Determine the (X, Y) coordinate at the center of the cell enclosing the given text.  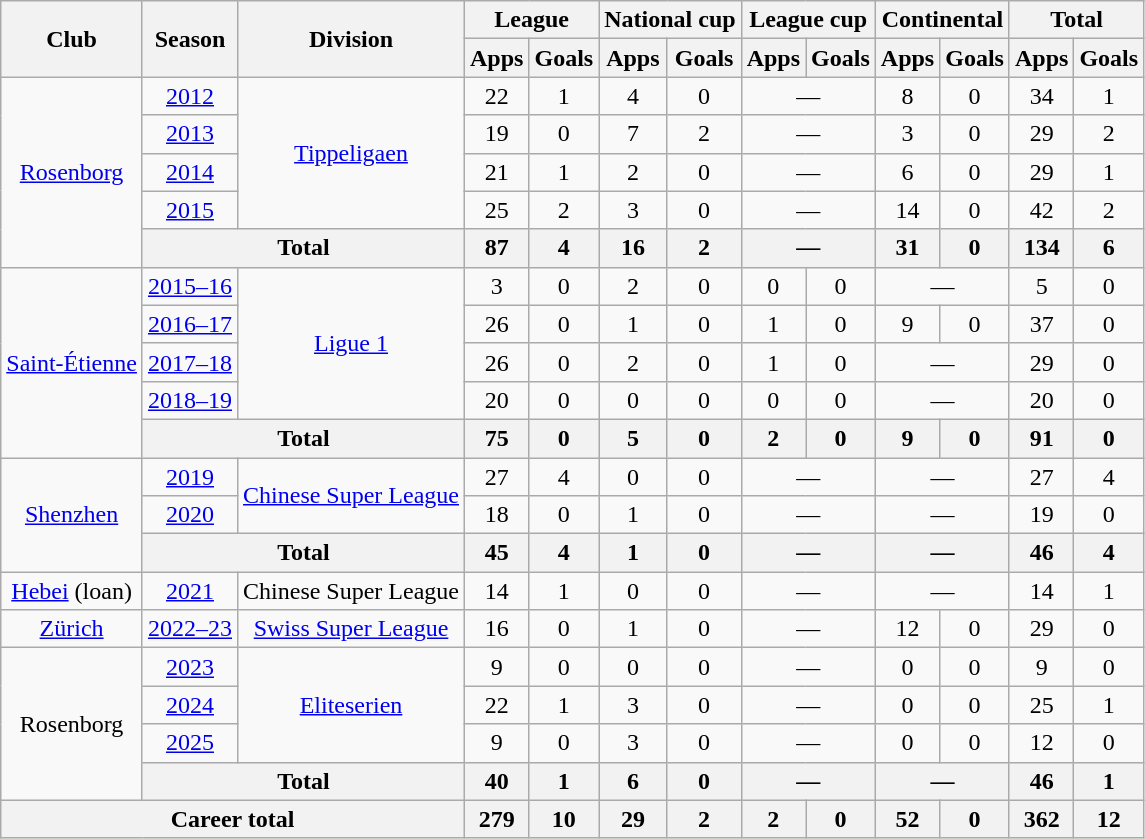
Tippeligaen (352, 153)
2018–19 (190, 400)
34 (1041, 96)
2022–23 (190, 629)
10 (564, 819)
Club (72, 39)
2024 (190, 705)
91 (1041, 438)
21 (497, 172)
2017–18 (190, 362)
National cup (670, 20)
18 (497, 515)
75 (497, 438)
Ligue 1 (352, 343)
31 (907, 248)
2016–17 (190, 324)
League cup (808, 20)
40 (497, 781)
Career total (233, 819)
7 (633, 134)
Hebei (loan) (72, 591)
Swiss Super League (352, 629)
2025 (190, 743)
League (532, 20)
362 (1041, 819)
87 (497, 248)
Eliteserien (352, 705)
2015 (190, 210)
Continental (942, 20)
134 (1041, 248)
2020 (190, 515)
Saint-Étienne (72, 362)
Shenzhen (72, 515)
2023 (190, 667)
2015–16 (190, 286)
2013 (190, 134)
45 (497, 553)
Zürich (72, 629)
2014 (190, 172)
37 (1041, 324)
Division (352, 39)
8 (907, 96)
2021 (190, 591)
2019 (190, 477)
42 (1041, 210)
2012 (190, 96)
279 (497, 819)
52 (907, 819)
Season (190, 39)
